Pinpoint the cell where the given text exists, returning its [X, Y] midpoint coordinate. 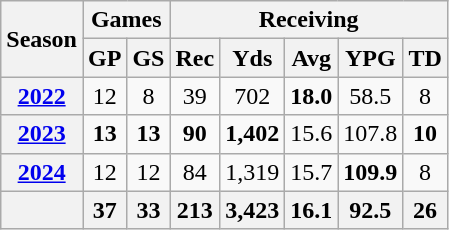
2024 [42, 172]
Games [126, 20]
18.0 [312, 96]
3,423 [252, 210]
90 [195, 134]
Receiving [308, 20]
GS [148, 58]
92.5 [370, 210]
84 [195, 172]
107.8 [370, 134]
Yds [252, 58]
1,402 [252, 134]
26 [425, 210]
TD [425, 58]
33 [148, 210]
16.1 [312, 210]
213 [195, 210]
Season [42, 39]
10 [425, 134]
GP [104, 58]
15.6 [312, 134]
Avg [312, 58]
58.5 [370, 96]
2023 [42, 134]
1,319 [252, 172]
39 [195, 96]
YPG [370, 58]
109.9 [370, 172]
702 [252, 96]
Rec [195, 58]
15.7 [312, 172]
37 [104, 210]
2022 [42, 96]
